Output the [x, y] coordinate of the center of the cell containing the given text.  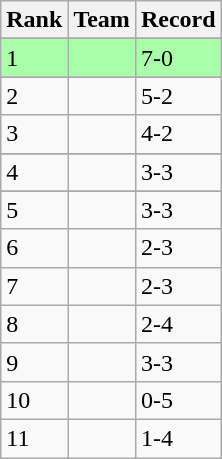
2-4 [178, 324]
6 [34, 248]
10 [34, 400]
5-2 [178, 96]
11 [34, 438]
Rank [34, 20]
4-2 [178, 134]
0-5 [178, 400]
9 [34, 362]
1-4 [178, 438]
1 [34, 58]
7 [34, 286]
2 [34, 96]
7-0 [178, 58]
4 [34, 172]
5 [34, 210]
Team [102, 20]
8 [34, 324]
Record [178, 20]
3 [34, 134]
